Locate the cell with the specified text and output its [x, y] center coordinate. 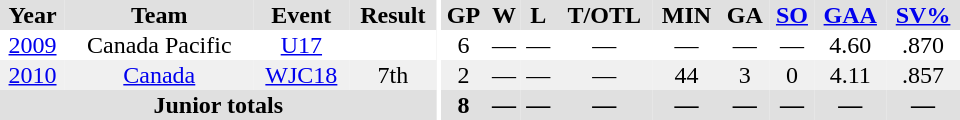
.870 [923, 45]
4.11 [850, 75]
Result [392, 15]
.857 [923, 75]
8 [463, 105]
7th [392, 75]
GA [745, 15]
L [538, 15]
SV% [923, 15]
6 [463, 45]
Year [32, 15]
U17 [302, 45]
WJC18 [302, 75]
T/OTL [604, 15]
2 [463, 75]
Junior totals [218, 105]
44 [686, 75]
GP [463, 15]
Team [159, 15]
3 [745, 75]
Canada Pacific [159, 45]
2010 [32, 75]
0 [792, 75]
Event [302, 15]
MIN [686, 15]
W [504, 15]
GAA [850, 15]
Canada [159, 75]
4.60 [850, 45]
SO [792, 15]
2009 [32, 45]
